From the cell containing the given text, extract its center point as [X, Y] coordinate. 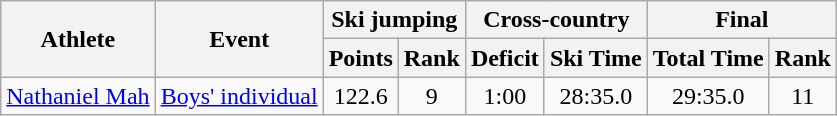
Deficit [504, 58]
Event [239, 39]
Ski jumping [394, 20]
29:35.0 [708, 96]
Nathaniel Mah [78, 96]
Total Time [708, 58]
Athlete [78, 39]
Points [360, 58]
Ski Time [596, 58]
9 [432, 96]
Boys' individual [239, 96]
28:35.0 [596, 96]
1:00 [504, 96]
Cross-country [556, 20]
122.6 [360, 96]
11 [802, 96]
Final [742, 20]
